Extract the [x, y] coordinate from the center of the cell holding the provided text.  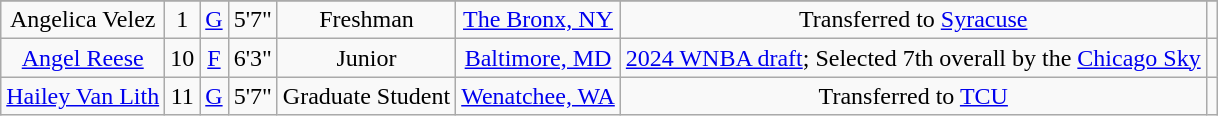
Transferred to TCU [913, 96]
Graduate Student [366, 96]
6'3" [252, 58]
Freshman [366, 20]
Junior [366, 58]
Transferred to Syracuse [913, 20]
2024 WNBA draft; Selected 7th overall by the Chicago Sky [913, 58]
11 [182, 96]
Baltimore, MD [538, 58]
The Bronx, NY [538, 20]
Angel Reese [83, 58]
F [214, 58]
Hailey Van Lith [83, 96]
Angelica Velez [83, 20]
1 [182, 20]
10 [182, 58]
Wenatchee, WA [538, 96]
